Pinpoint the cell where the given text exists, returning its [X, Y] midpoint coordinate. 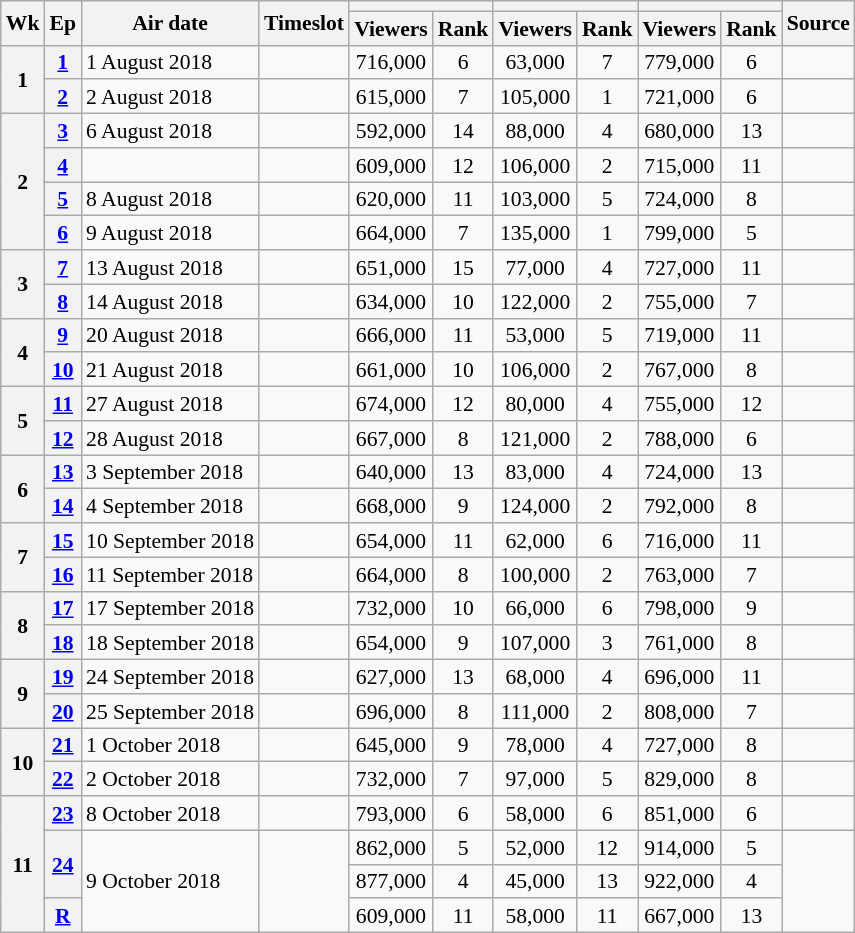
680,000 [680, 131]
8 October 2018 [170, 813]
6 August 2018 [170, 131]
Air date [170, 23]
18 September 2018 [170, 643]
788,000 [680, 438]
3 September 2018 [170, 472]
14 August 2018 [170, 301]
107,000 [535, 643]
80,000 [535, 404]
135,000 [535, 233]
4 September 2018 [170, 506]
627,000 [391, 677]
2 October 2018 [170, 779]
66,000 [535, 608]
793,000 [391, 813]
83,000 [535, 472]
53,000 [535, 335]
R [62, 916]
11 September 2018 [170, 574]
20 August 2018 [170, 335]
792,000 [680, 506]
21 [62, 745]
1 October 2018 [170, 745]
Source [818, 23]
24 September 2018 [170, 677]
914,000 [680, 847]
763,000 [680, 574]
9 October 2018 [170, 881]
88,000 [535, 131]
21 August 2018 [170, 370]
922,000 [680, 881]
592,000 [391, 131]
615,000 [391, 97]
Ep [62, 23]
808,000 [680, 711]
62,000 [535, 540]
122,000 [535, 301]
9 August 2018 [170, 233]
1 August 2018 [170, 62]
620,000 [391, 199]
651,000 [391, 267]
45,000 [535, 881]
719,000 [680, 335]
19 [62, 677]
798,000 [680, 608]
18 [62, 643]
779,000 [680, 62]
77,000 [535, 267]
661,000 [391, 370]
Wk [23, 23]
17 [62, 608]
23 [62, 813]
28 August 2018 [170, 438]
674,000 [391, 404]
668,000 [391, 506]
634,000 [391, 301]
63,000 [535, 62]
20 [62, 711]
22 [62, 779]
862,000 [391, 847]
715,000 [680, 165]
121,000 [535, 438]
97,000 [535, 779]
68,000 [535, 677]
877,000 [391, 881]
767,000 [680, 370]
640,000 [391, 472]
24 [62, 864]
666,000 [391, 335]
105,000 [535, 97]
27 August 2018 [170, 404]
829,000 [680, 779]
10 September 2018 [170, 540]
8 August 2018 [170, 199]
100,000 [535, 574]
52,000 [535, 847]
103,000 [535, 199]
761,000 [680, 643]
25 September 2018 [170, 711]
2 August 2018 [170, 97]
78,000 [535, 745]
645,000 [391, 745]
799,000 [680, 233]
124,000 [535, 506]
111,000 [535, 711]
851,000 [680, 813]
721,000 [680, 97]
Timeslot [304, 23]
17 September 2018 [170, 608]
13 August 2018 [170, 267]
16 [62, 574]
